Return [X, Y] of the center of cell containing provided text 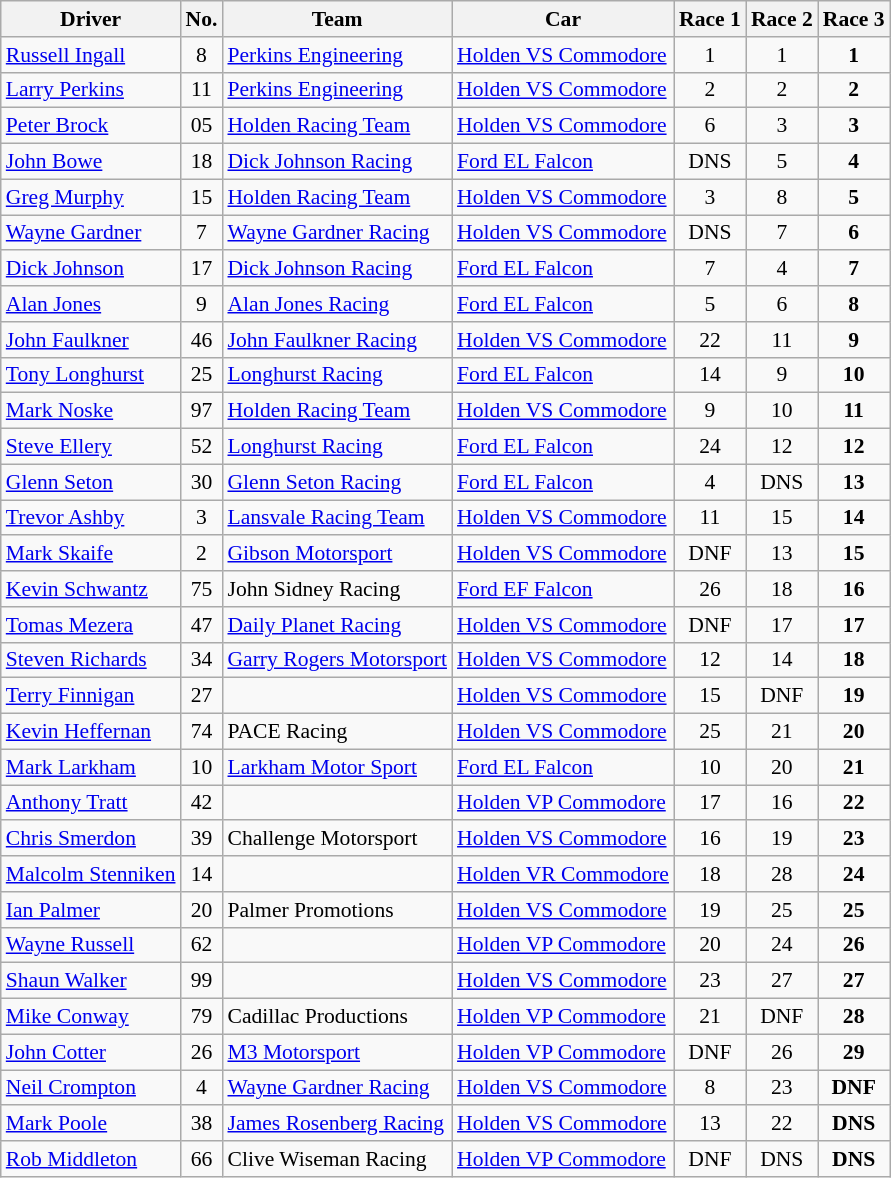
34 [202, 660]
Kevin Heffernan [91, 732]
Mark Poole [91, 1124]
Wayne Russell [91, 945]
Glenn Seton Racing [337, 482]
Glenn Seton [91, 482]
Terry Finnigan [91, 696]
Trevor Ashby [91, 518]
John Cotter [91, 1052]
John Faulkner [91, 340]
Palmer Promotions [337, 910]
75 [202, 589]
29 [854, 1052]
62 [202, 945]
John Faulkner Racing [337, 340]
John Bowe [91, 162]
Gibson Motorsport [337, 554]
42 [202, 803]
John Sidney Racing [337, 589]
Holden VR Commodore [563, 874]
74 [202, 732]
38 [202, 1124]
Challenge Motorsport [337, 839]
Wayne Gardner [91, 233]
Ford EF Falcon [563, 589]
46 [202, 340]
Dick Johnson [91, 269]
Anthony Tratt [91, 803]
Mark Skaife [91, 554]
30 [202, 482]
Ian Palmer [91, 910]
Tomas Mezera [91, 625]
Car [563, 19]
Larry Perkins [91, 90]
Kevin Schwantz [91, 589]
Alan Jones [91, 304]
Shaun Walker [91, 981]
PACE Racing [337, 732]
Race 1 [710, 19]
Race 2 [782, 19]
99 [202, 981]
Race 3 [854, 19]
Neil Crompton [91, 1088]
Mark Noske [91, 411]
Chris Smerdon [91, 839]
Steve Ellery [91, 447]
Daily Planet Racing [337, 625]
James Rosenberg Racing [337, 1124]
M3 Motorsport [337, 1052]
97 [202, 411]
No. [202, 19]
79 [202, 1017]
Team [337, 19]
Mike Conway [91, 1017]
66 [202, 1159]
Driver [91, 19]
Lansvale Racing Team [337, 518]
Rob Middleton [91, 1159]
Russell Ingall [91, 55]
47 [202, 625]
Malcolm Stenniken [91, 874]
Clive Wiseman Racing [337, 1159]
39 [202, 839]
Tony Longhurst [91, 375]
Mark Larkham [91, 767]
Peter Brock [91, 126]
Larkham Motor Sport [337, 767]
52 [202, 447]
05 [202, 126]
Steven Richards [91, 660]
Garry Rogers Motorsport [337, 660]
Cadillac Productions [337, 1017]
Greg Murphy [91, 197]
Alan Jones Racing [337, 304]
